Determine the [x, y] coordinate at the center of the cell enclosing the given text.  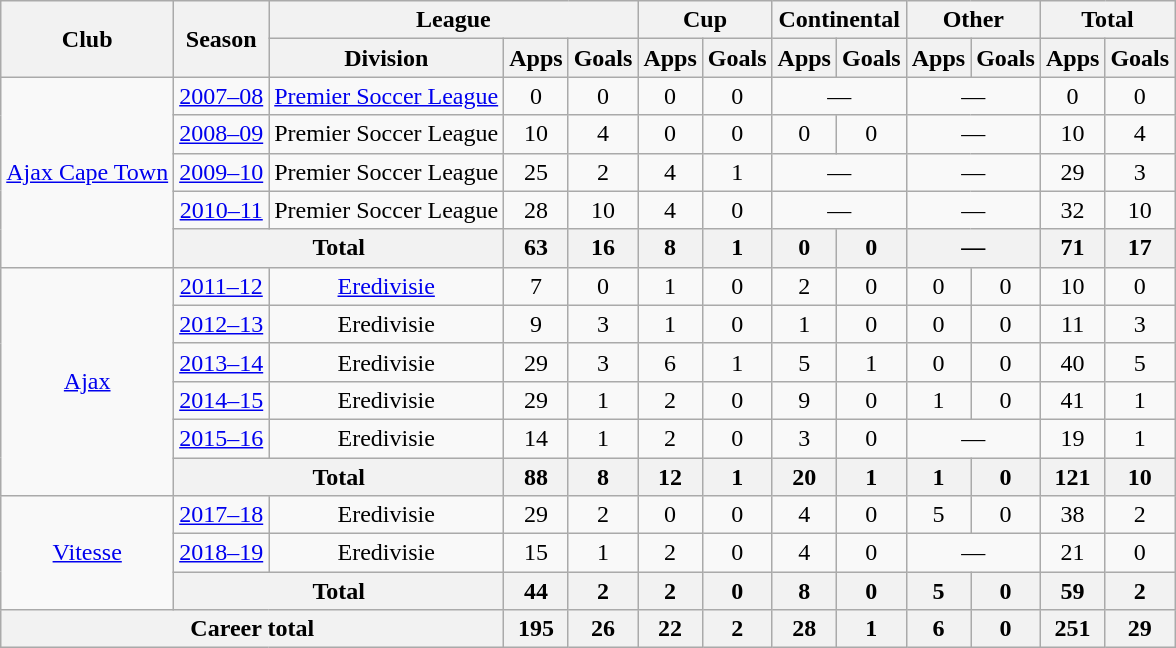
71 [1072, 248]
25 [536, 172]
Vitesse [88, 553]
Other [973, 20]
22 [670, 629]
40 [1072, 362]
88 [536, 477]
20 [804, 477]
11 [1072, 324]
2017–18 [222, 515]
Season [222, 39]
2012–13 [222, 324]
Cup [705, 20]
38 [1072, 515]
17 [1140, 248]
2010–11 [222, 210]
2014–15 [222, 400]
26 [603, 629]
59 [1072, 591]
League [454, 20]
2013–14 [222, 362]
19 [1072, 438]
195 [536, 629]
Ajax [88, 381]
2007–08 [222, 96]
121 [1072, 477]
Club [88, 39]
21 [1072, 553]
32 [1072, 210]
2015–16 [222, 438]
63 [536, 248]
251 [1072, 629]
Division [386, 58]
14 [536, 438]
2011–12 [222, 286]
7 [536, 286]
15 [536, 553]
Continental [839, 20]
41 [1072, 400]
2008–09 [222, 134]
Career total [252, 629]
12 [670, 477]
44 [536, 591]
2009–10 [222, 172]
16 [603, 248]
Ajax Cape Town [88, 172]
2018–19 [222, 553]
